For the text-containing cell, return its midpoint in [x, y] coordinate format. 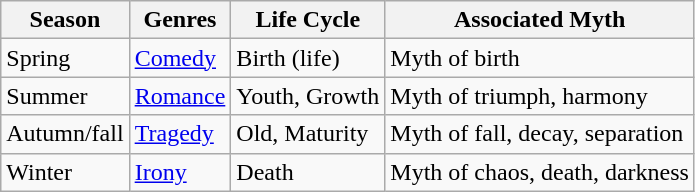
Irony [180, 172]
Youth, Growth [308, 96]
Myth of fall, decay, separation [540, 134]
Spring [65, 58]
Autumn/fall [65, 134]
Death [308, 172]
Romance [180, 96]
Summer [65, 96]
Life Cycle [308, 20]
Birth (life) [308, 58]
Comedy [180, 58]
Old, Maturity [308, 134]
Genres [180, 20]
Winter [65, 172]
Season [65, 20]
Myth of triumph, harmony [540, 96]
Myth of birth [540, 58]
Tragedy [180, 134]
Myth of chaos, death, darkness [540, 172]
Associated Myth [540, 20]
